Find where the given text appears and provide that cell's center as (x, y) coordinate. 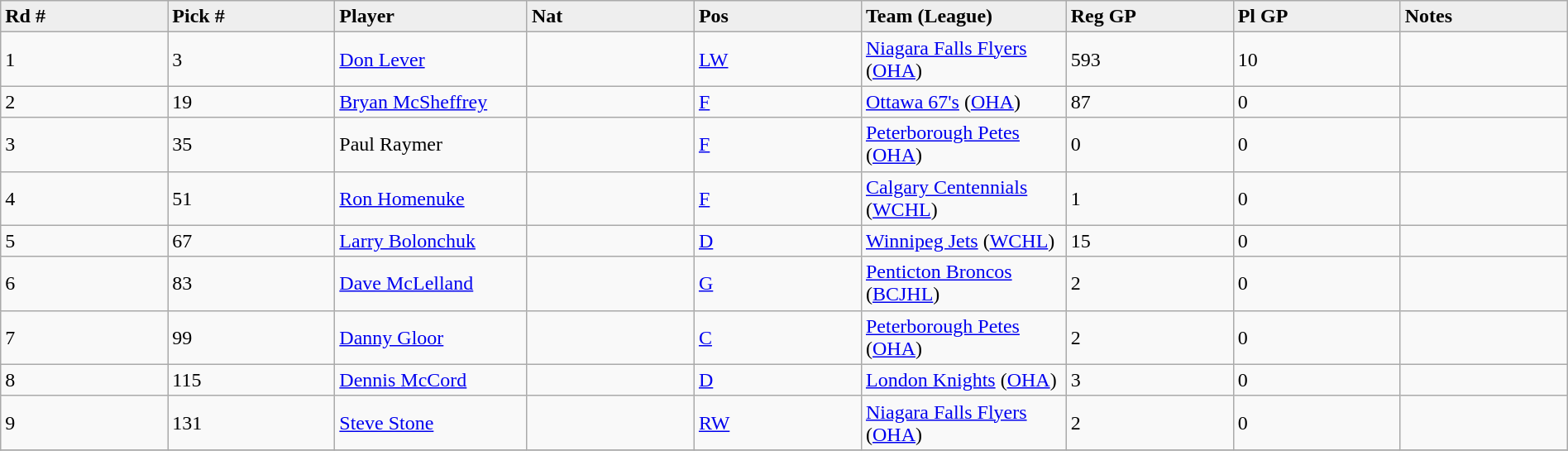
RW (777, 422)
131 (251, 422)
Penticton Broncos (BCJHL) (963, 283)
67 (251, 241)
Winnipeg Jets (WCHL) (963, 241)
19 (251, 102)
Dave McLelland (432, 283)
Notes (1484, 17)
5 (84, 241)
Rd # (84, 17)
Pick # (251, 17)
7 (84, 338)
87 (1150, 102)
Ron Homenuke (432, 199)
Dennis McCord (432, 380)
Bryan McSheffrey (432, 102)
8 (84, 380)
4 (84, 199)
593 (1150, 60)
6 (84, 283)
35 (251, 144)
Pl GP (1317, 17)
Reg GP (1150, 17)
Don Lever (432, 60)
Nat (610, 17)
15 (1150, 241)
Calgary Centennials (WCHL) (963, 199)
9 (84, 422)
London Knights (OHA) (963, 380)
LW (777, 60)
G (777, 283)
Team (League) (963, 17)
C (777, 338)
Larry Bolonchuk (432, 241)
99 (251, 338)
Paul Raymer (432, 144)
115 (251, 380)
Pos (777, 17)
83 (251, 283)
Danny Gloor (432, 338)
Ottawa 67's (OHA) (963, 102)
51 (251, 199)
Player (432, 17)
Steve Stone (432, 422)
10 (1317, 60)
